Capture the cell that displays the provided text and extract its (X, Y) central coordinate. 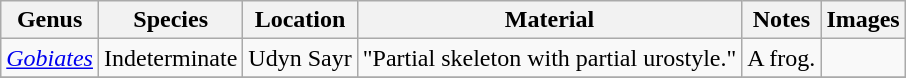
Indeterminate (170, 58)
Material (550, 20)
Species (170, 20)
A frog. (782, 58)
Location (300, 20)
Genus (50, 20)
"Partial skeleton with partial urostyle." (550, 58)
Gobiates (50, 58)
Images (863, 20)
Notes (782, 20)
Udyn Sayr (300, 58)
